Capture the cell that displays the provided text and extract its (x, y) central coordinate. 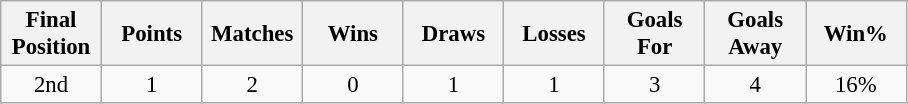
Win% (856, 34)
3 (654, 85)
0 (354, 85)
2nd (52, 85)
Points (152, 34)
4 (756, 85)
Goals Away (756, 34)
Draws (454, 34)
2 (252, 85)
Losses (554, 34)
16% (856, 85)
Goals For (654, 34)
Wins (354, 34)
Final Position (52, 34)
Matches (252, 34)
